Return the [x, y] coordinate for the center point of the cell that contains the specified text.  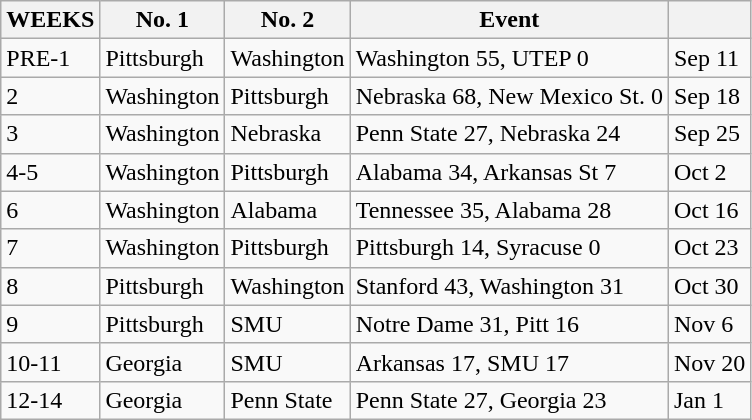
10-11 [50, 362]
9 [50, 324]
7 [50, 248]
Oct 2 [709, 172]
12-14 [50, 400]
No. 2 [288, 20]
Stanford 43, Washington 31 [509, 286]
Oct 30 [709, 286]
Oct 23 [709, 248]
8 [50, 286]
Oct 16 [709, 210]
Arkansas 17, SMU 17 [509, 362]
Nebraska 68, New Mexico St. 0 [509, 96]
Sep 25 [709, 134]
Notre Dame 31, Pitt 16 [509, 324]
Sep 11 [709, 58]
6 [50, 210]
Alabama [288, 210]
Event [509, 20]
Nebraska [288, 134]
Sep 18 [709, 96]
Nov 6 [709, 324]
4-5 [50, 172]
Washington 55, UTEP 0 [509, 58]
Alabama 34, Arkansas St 7 [509, 172]
3 [50, 134]
Pittsburgh 14, Syracuse 0 [509, 248]
No. 1 [162, 20]
Penn State 27, Nebraska 24 [509, 134]
Jan 1 [709, 400]
2 [50, 96]
Penn State 27, Georgia 23 [509, 400]
Nov 20 [709, 362]
Tennessee 35, Alabama 28 [509, 210]
Penn State [288, 400]
WEEKS [50, 20]
PRE-1 [50, 58]
